Pinpoint the cell where the given text exists, returning its (X, Y) midpoint coordinate. 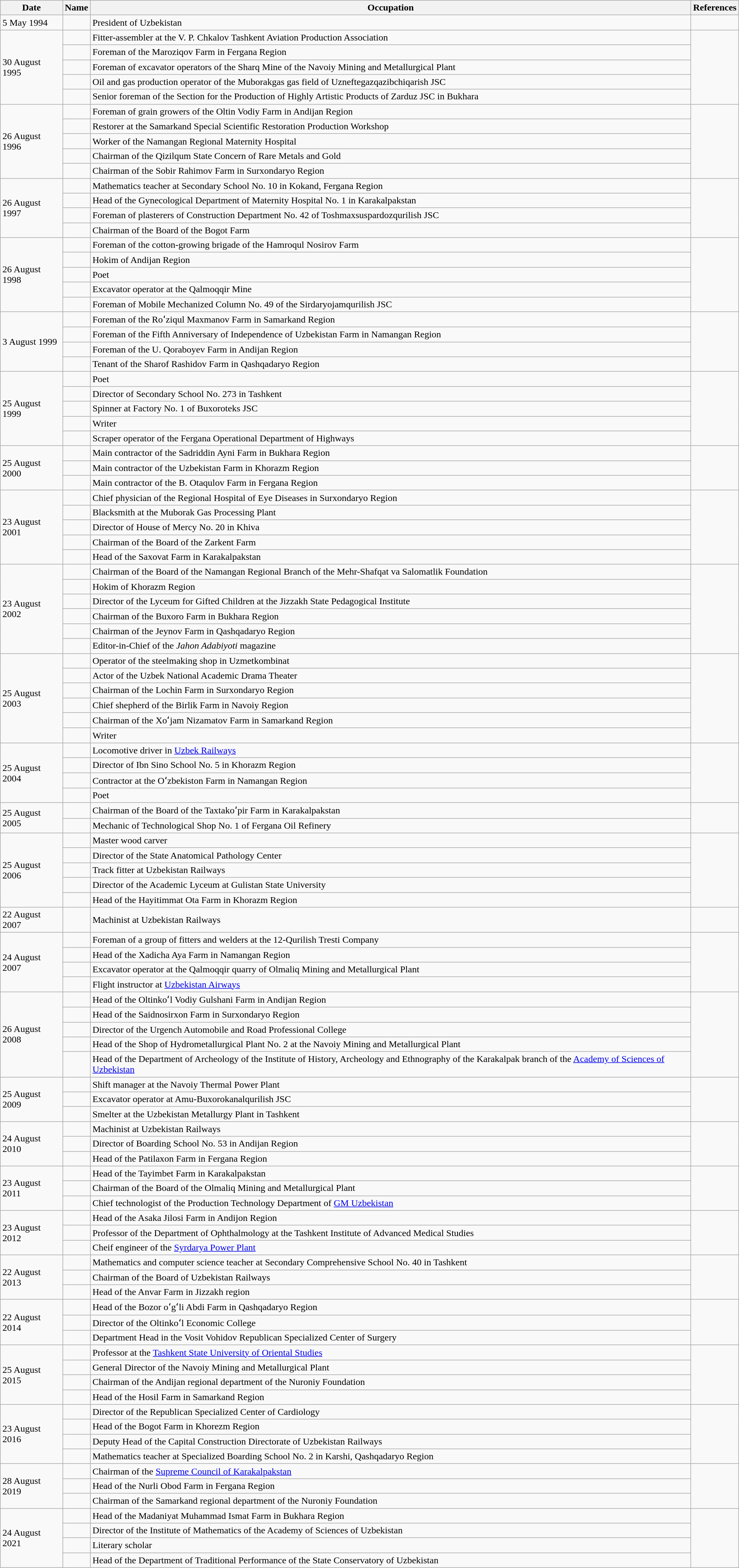
Head of the Hayitimmat Ota Farm in Khorazm Region (391, 900)
Head of the Anvar Farm in Jizzakh region (391, 1292)
Director of the Lyceum for Gifted Children at the Jizzakh State Pedagogical Institute (391, 601)
22 August 2013 (32, 1277)
Excavator operator at Amu-Buxorokanalqurilish JSC (391, 1099)
Chairman of the Board of the Namangan Regional Branch of the Mehr-Shafqat va Salomatlik Foundation (391, 572)
Chairman of the Board of the Bogot Farm (391, 230)
25 August 2006 (32, 870)
Head of the Oltinkoʻl Vodiy Gulshani Farm in Andijan Region (391, 1000)
Head of the Gynecological Department of Maternity Hospital No. 1 in Karakalpakstan (391, 201)
5 May 1994 (32, 23)
Restorer at the Samarkand Special Scientific Restoration Production Workshop (391, 126)
Editor-in-Chief of the Jahon Adabiyoti magazine (391, 646)
Head of the Nurli Obod Farm in Fergana Region (391, 1486)
Senior foreman of the Section for the Production of Highly Artistic Products of Zarduz JSC in Bukhara (391, 97)
Hokim of Khorazm Region (391, 587)
Scraper operator of the Fergana Operational Department of Highways (391, 438)
23 August 2016 (32, 1434)
Chairman of the Buxoro Farm in Bukhara Region (391, 616)
Fitter-assembler at the V. P. Chkalov Tashkent Aviation Production Association (391, 37)
25 August 2004 (32, 773)
Director of Boarding School No. 53 in Andijan Region (391, 1144)
Head of the Department of Traditional Performance of the State Conservatory of Uzbekistan (391, 1560)
26 August 1997 (32, 208)
Chairman of the Samarkand regional department of the Nuroniy Foundation (391, 1501)
25 August 2005 (32, 818)
Director of Ibn Sino School No. 5 in Khorazm Region (391, 765)
President of Uzbekistan (391, 23)
Worker of the Namangan Regional Maternity Hospital (391, 141)
Head of the Madaniyat Muhammad Ismat Farm in Bukhara Region (391, 1516)
Master wood carver (391, 840)
23 August 2001 (32, 527)
Foreman of excavator operators of the Sharq Mine of the Navoiy Mining and Metallurgical Plant (391, 67)
Main contractor of the B. Otaqulov Farm in Fergana Region (391, 483)
Head of the Saxovat Farm in Karakalpakstan (391, 557)
24 August 2010 (32, 1144)
22 August 2007 (32, 920)
Foreman of a group of fitters and welders at the 12-Qurilish Tresti Company (391, 940)
Chairman of the Board of the Taxtakoʻpir Farm in Karakalpakstan (391, 811)
Head of the Tayimbet Farm in Karakalpakstan (391, 1173)
Mathematics teacher at Specialized Boarding School No. 2 in Karshi, Qashqadaryo Region (391, 1456)
26 August 1998 (32, 275)
23 August 2012 (32, 1233)
Chief physician of the Regional Hospital of Eye Diseases in Surxondaryo Region (391, 497)
Main contractor of the Uzbekistan Farm in Khorazm Region (391, 468)
Foreman of the Fifth Anniversary of Independence of Uzbekistan Farm in Namangan Region (391, 335)
Foreman of grain growers of the Oltin Vodiy Farm in Andijan Region (391, 111)
Chairman of the Qizilqum State Concern of Rare Metals and Gold (391, 156)
26 August 1996 (32, 141)
Director of the Oltinkoʻl Economic College (391, 1323)
Chairman of the Supreme Council of Karakalpakstan (391, 1471)
Oil and gas production operator of the Muborakgas gas field of Uzneftegazqazibchiqarish JSC (391, 82)
Track fitter at Uzbekistan Railways (391, 870)
30 August 1995 (32, 67)
Foreman of the cotton-growing brigade of the Hamroqul Nosirov Farm (391, 245)
Tenant of the Sharof Rashidov Farm in Qashqadaryo Region (391, 364)
Foreman of the Roʻziqul Maxmanov Farm in Samarkand Region (391, 319)
22 August 2014 (32, 1322)
Name (76, 8)
Smelter at the Uzbekistan Metallurgy Plant in Tashkent (391, 1114)
Spinner at Factory No. 1 of Buxoroteks JSC (391, 409)
3 August 1999 (32, 342)
Excavator operator at the Qalmoqqir quarry of Olmaliq Mining and Metallurgical Plant (391, 970)
Blacksmith at the Muborak Gas Processing Plant (391, 512)
Shift manager at the Navoiy Thermal Power Plant (391, 1085)
Hokim of Andijan Region (391, 260)
Chairman of the Lochin Farm in Surxondaryo Region (391, 690)
Director of House of Mercy No. 20 in Khiva (391, 527)
Director of Secondary School No. 273 in Tashkent (391, 394)
Operator of the steelmaking shop in Uzmetkombinat (391, 661)
25 August 2009 (32, 1099)
Contractor at the Oʻzbekiston Farm in Namangan Region (391, 780)
Head of the Saidnosirxon Farm in Surxondaryo Region (391, 1014)
Chairman of the Andijan regional department of the Nuroniy Foundation (391, 1382)
23 August 2002 (32, 609)
Mathematics and computer science teacher at Secondary Comprehensive School No. 40 in Tashkent (391, 1262)
23 August 2011 (32, 1188)
General Director of the Navoiy Mining and Metallurgical Plant (391, 1367)
Foreman of the Maroziqov Farm in Fergana Region (391, 52)
Chief shepherd of the Birlik Farm in Navoiy Region (391, 705)
Department Head in the Vosit Vohidov Republican Specialized Center of Surgery (391, 1338)
Director of the Institute of Mathematics of the Academy of Sciences of Uzbekistan (391, 1531)
24 August 2021 (32, 1538)
Chairman of the Board of the Olmaliq Mining and Metallurgical Plant (391, 1188)
Cheif engineer of the Syrdarya Power Plant (391, 1247)
Mathematics teacher at Secondary School No. 10 in Kokand, Fergana Region (391, 186)
Director of the State Anatomical Pathology Center (391, 855)
Director of the Urgench Automobile and Road Professional College (391, 1030)
Flight instructor at Uzbekistan Airways (391, 984)
Chairman of the Board of Uzbekistan Railways (391, 1277)
Chairman of the Xoʻjam Nizamatov Farm in Samarkand Region (391, 720)
28 August 2019 (32, 1486)
Head of the Asaka Jilosi Farm in Andijon Region (391, 1218)
25 August 2003 (32, 698)
Foreman of the U. Qoraboyev Farm in Andijan Region (391, 349)
Chairman of the Jeynov Farm in Qashqadaryo Region (391, 631)
24 August 2007 (32, 962)
Foreman of plasterers of Construction Department No. 42 of Toshmaxsuspardozqurilish JSC (391, 215)
Head of the Bogot Farm in Khorezm Region (391, 1427)
Actor of the Uzbek National Academic Drama Theater (391, 676)
Occupation (391, 8)
References (715, 8)
Literary scholar (391, 1545)
Head of the Patilaxon Farm in Fergana Region (391, 1159)
Main contractor of the Sadriddin Ayni Farm in Bukhara Region (391, 453)
25 August 2000 (32, 468)
Locomotive driver in Uzbek Railways (391, 750)
26 August 2008 (32, 1035)
Head of the Shop of Hydrometallurgical Plant No. 2 at the Navoiy Mining and Metallurgical Plant (391, 1044)
Chairman of the Board of the Zarkent Farm (391, 542)
Chairman of the Sobir Rahimov Farm in Surxondaryo Region (391, 171)
25 August 2015 (32, 1375)
Director of the Republican Specialized Center of Cardiology (391, 1412)
Professor at the Tashkent State University of Oriental Studies (391, 1353)
Mechanic of Technological Shop No. 1 of Fergana Oil Refinery (391, 825)
Excavator operator at the Qalmoqqir Mine (391, 289)
Director of the Academic Lyceum at Gulistan State University (391, 885)
25 August 1999 (32, 409)
Head of the Bozor oʻgʻli Abdi Farm in Qashqadaryo Region (391, 1307)
Head of the Xadicha Aya Farm in Namangan Region (391, 955)
Chief technologist of the Production Technology Department of GM Uzbekistan (391, 1203)
Head of the Hosil Farm in Samarkand Region (391, 1397)
Date (32, 8)
Deputy Head of the Capital Construction Directorate of Uzbekistan Railways (391, 1441)
Foreman of Mobile Mechanized Column No. 49 of the Sirdaryojamqurilish JSC (391, 304)
Professor of the Department of Ophthalmology at the Tashkent Institute of Advanced Medical Studies (391, 1233)
